Locate the cell with the specified text and output its [x, y] center coordinate. 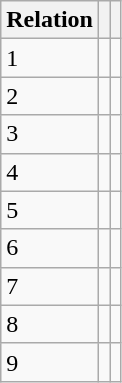
6 [50, 248]
Relation [50, 20]
9 [50, 362]
5 [50, 210]
3 [50, 134]
2 [50, 96]
8 [50, 324]
7 [50, 286]
4 [50, 172]
1 [50, 58]
